Pinpoint the cell where the given text exists, returning its [X, Y] midpoint coordinate. 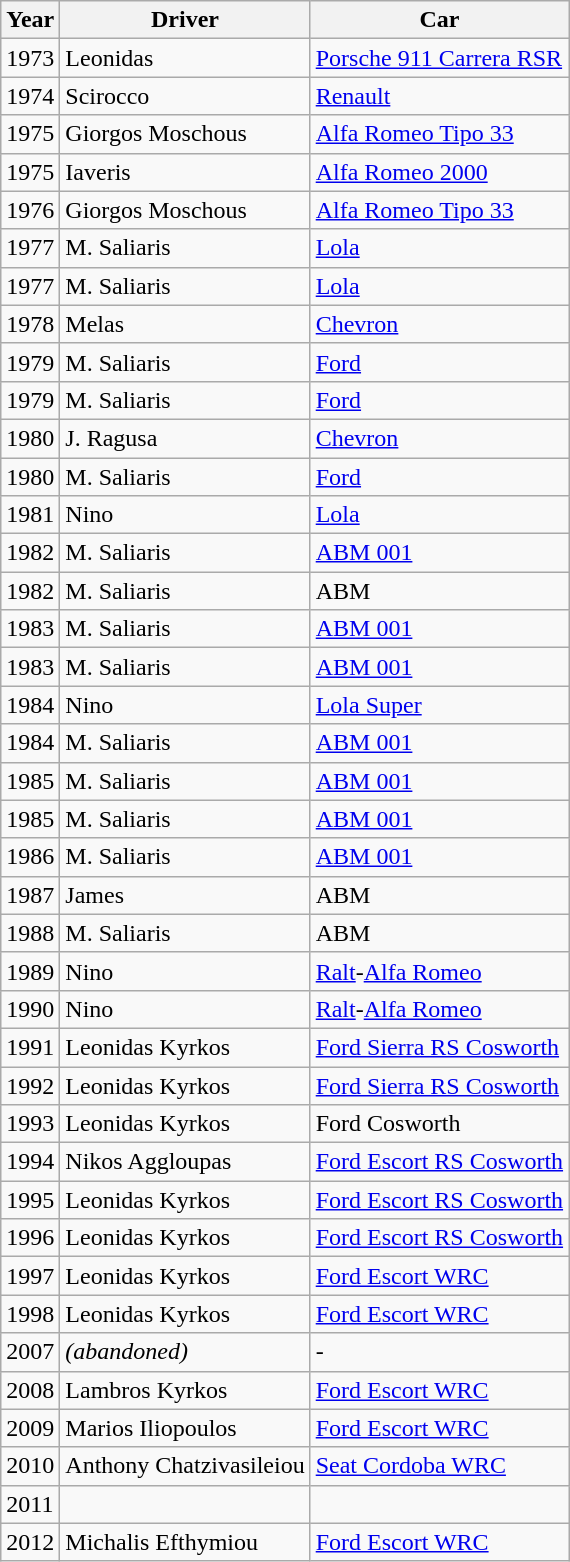
Ford Cosworth [439, 1124]
Lola Super [439, 705]
1996 [30, 1238]
2011 [30, 1504]
Driver [185, 20]
Seat Cordoba WRC [439, 1466]
1974 [30, 96]
Iaveris [185, 172]
1997 [30, 1276]
2007 [30, 1352]
1992 [30, 1085]
Lambros Kyrkos [185, 1390]
1994 [30, 1162]
1989 [30, 971]
1998 [30, 1314]
1990 [30, 1009]
James [185, 895]
1993 [30, 1124]
Renault [439, 96]
- [439, 1352]
1973 [30, 58]
Car [439, 20]
2010 [30, 1466]
Nikos Aggloupas [185, 1162]
1995 [30, 1200]
1988 [30, 933]
1981 [30, 515]
Alfa Romeo 2000 [439, 172]
1987 [30, 895]
J. Ragusa [185, 438]
Porsche 911 Carrera RSR [439, 58]
Scirocco [185, 96]
Marios Iliopoulos [185, 1428]
2009 [30, 1428]
Leonidas [185, 58]
(abandoned) [185, 1352]
Anthony Chatzivasileiou [185, 1466]
Year [30, 20]
Michalis Efthymiou [185, 1542]
Melas [185, 324]
2008 [30, 1390]
1978 [30, 324]
1986 [30, 857]
1991 [30, 1047]
2012 [30, 1542]
1976 [30, 210]
